From the cell containing the given text, extract its center point as (X, Y) coordinate. 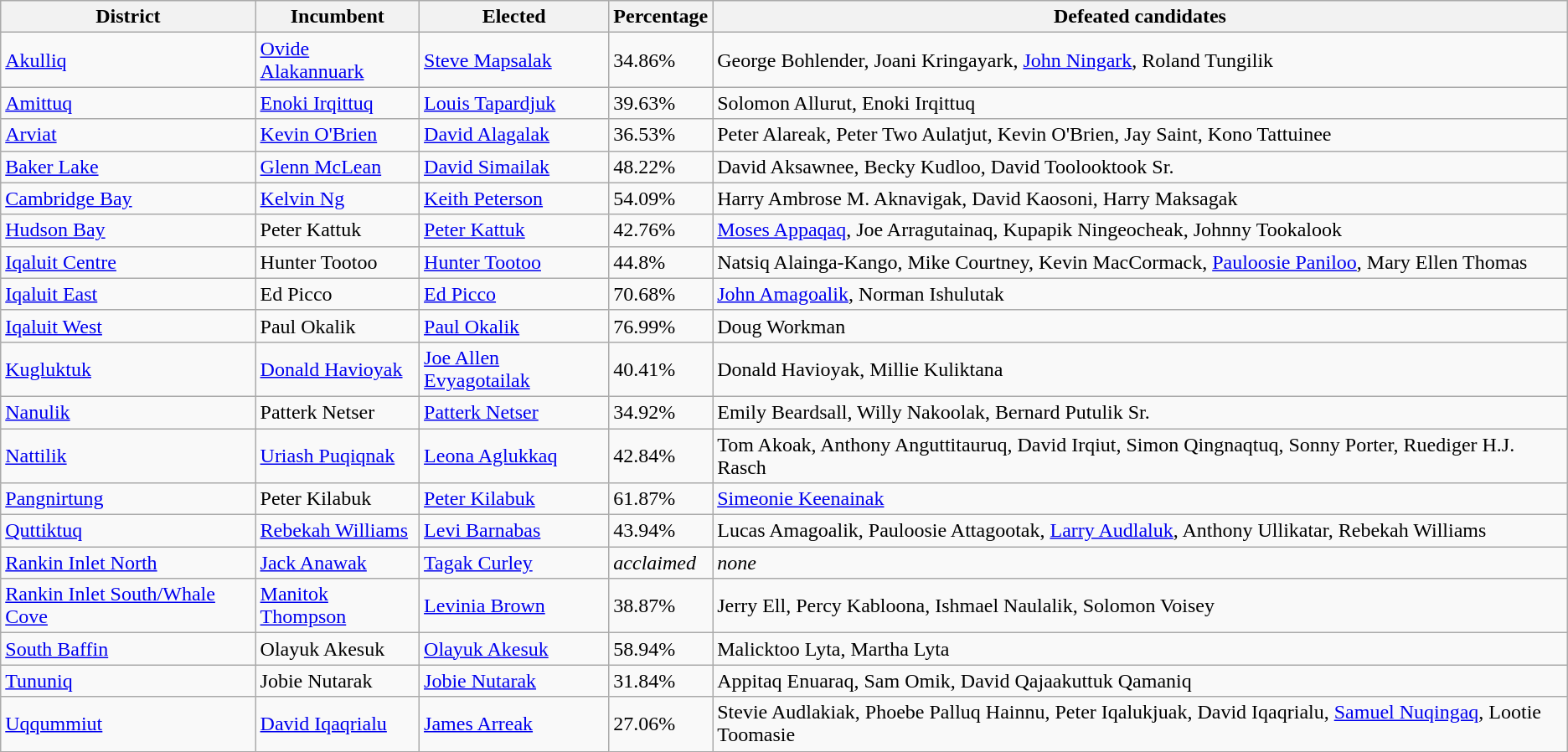
John Amagoalik, Norman Ishulutak (1141, 294)
Tom Akoak, Anthony Anguttitauruq, David Irqiut, Simon Qingnaqtuq, Sonny Porter, Ruediger H.J. Rasch (1141, 456)
Leona Aglukkaq (514, 456)
Amittuq (128, 103)
Arviat (128, 135)
Malicktoo Lyta, Martha Lyta (1141, 649)
Akulliq (128, 60)
39.63% (661, 103)
Kugluktuk (128, 368)
Kevin O'Brien (338, 135)
48.22% (661, 167)
Elected (514, 17)
Rebekah Williams (338, 531)
David Aksawnee, Becky Kudloo, David Toolooktook Sr. (1141, 167)
40.41% (661, 368)
David Alagalak (514, 135)
Peter Alareak, Peter Two Aulatjut, Kevin O'Brien, Jay Saint, Kono Tattuinee (1141, 135)
none (1141, 563)
31.84% (661, 681)
42.76% (661, 230)
South Baffin (128, 649)
Jerry Ell, Percy Kabloona, Ishmael Naulalik, Solomon Voisey (1141, 606)
Glenn McLean (338, 167)
Lucas Amagoalik, Pauloosie Attagootak, Larry Audlaluk, Anthony Ullikatar, Rebekah Williams (1141, 531)
Simeonie Keenainak (1141, 499)
Doug Workman (1141, 326)
Baker Lake (128, 167)
Levinia Brown (514, 606)
34.86% (661, 60)
34.92% (661, 412)
Appitaq Enuaraq, Sam Omik, David Qajaakuttuk Qamaniq (1141, 681)
Pangnirtung (128, 499)
Tagak Curley (514, 563)
Cambridge Bay (128, 198)
Rankin Inlet South/Whale Cove (128, 606)
Enoki Irqittuq (338, 103)
Uriash Puqiqnak (338, 456)
Nanulik (128, 412)
Levi Barnabas (514, 531)
Manitok Thompson (338, 606)
District (128, 17)
Iqaluit East (128, 294)
David Simailak (514, 167)
Natsiq Alainga-Kango, Mike Courtney, Kevin MacCormack, Pauloosie Paniloo, Mary Ellen Thomas (1141, 262)
Solomon Allurut, Enoki Irqittuq (1141, 103)
Moses Appaqaq, Joe Arragutainaq, Kupapik Ningeocheak, Johnny Tookalook (1141, 230)
Nattilik (128, 456)
Keith Peterson (514, 198)
Incumbent (338, 17)
Donald Havioyak (338, 368)
Ovide Alakannuark (338, 60)
Rankin Inlet North (128, 563)
58.94% (661, 649)
Harry Ambrose M. Aknavigak, David Kaosoni, Harry Maksagak (1141, 198)
Emily Beardsall, Willy Nakoolak, Bernard Putulik Sr. (1141, 412)
36.53% (661, 135)
George Bohlender, Joani Kringayark, John Ningark, Roland Tungilik (1141, 60)
Defeated candidates (1141, 17)
76.99% (661, 326)
27.06% (661, 724)
David Iqaqrialu (338, 724)
Tununiq (128, 681)
Hudson Bay (128, 230)
42.84% (661, 456)
James Arreak (514, 724)
Jack Anawak (338, 563)
54.09% (661, 198)
Louis Tapardjuk (514, 103)
Steve Mapsalak (514, 60)
Stevie Audlakiak, Phoebe Palluq Hainnu, Peter Iqalukjuak, David Iqaqrialu, Samuel Nuqingaq, Lootie Toomasie (1141, 724)
Uqqummiut (128, 724)
Iqaluit Centre (128, 262)
38.87% (661, 606)
acclaimed (661, 563)
Quttiktuq (128, 531)
43.94% (661, 531)
Iqaluit West (128, 326)
Kelvin Ng (338, 198)
Percentage (661, 17)
Donald Havioyak, Millie Kuliktana (1141, 368)
44.8% (661, 262)
70.68% (661, 294)
61.87% (661, 499)
Joe Allen Evyagotailak (514, 368)
